Capture the cell that displays the provided text and extract its (X, Y) central coordinate. 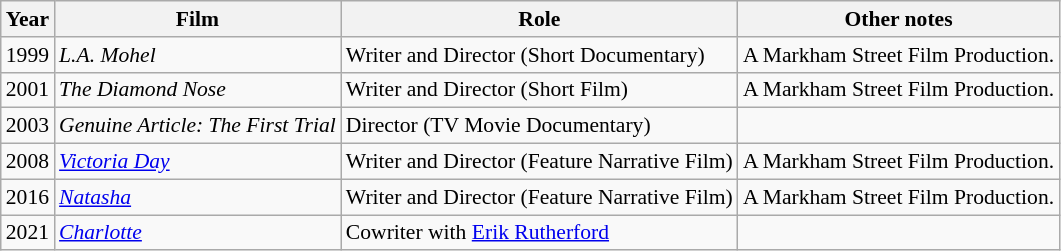
2008 (28, 162)
Year (28, 19)
Writer and Director (Short Film) (540, 90)
1999 (28, 55)
2003 (28, 126)
L.A. Mohel (198, 55)
2001 (28, 90)
Charlotte (198, 233)
The Diamond Nose (198, 90)
Cowriter with Erik Rutherford (540, 233)
Director (TV Movie Documentary) (540, 126)
2021 (28, 233)
Natasha (198, 197)
Role (540, 19)
2016 (28, 197)
Writer and Director (Short Documentary) (540, 55)
Other notes (898, 19)
Victoria Day (198, 162)
Genuine Article: The First Trial (198, 126)
Film (198, 19)
